Detect which cell encompasses the target text, then output its [x, y] center coordinate. 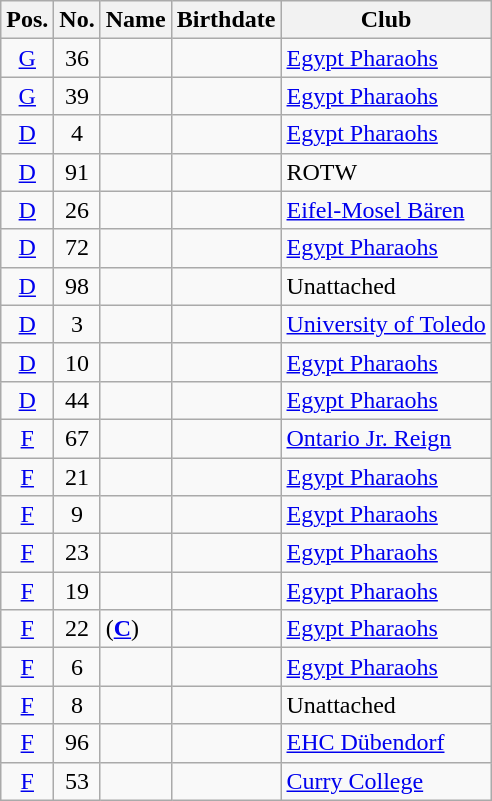
3 [77, 324]
EHC Dübendorf [386, 743]
4 [77, 134]
44 [77, 400]
Birthdate [226, 20]
39 [77, 96]
9 [77, 515]
Pos. [28, 20]
72 [77, 248]
(C) [136, 629]
96 [77, 743]
No. [77, 20]
22 [77, 629]
91 [77, 172]
Club [386, 20]
36 [77, 58]
67 [77, 438]
University of Toledo [386, 324]
19 [77, 591]
Ontario Jr. Reign [386, 438]
ROTW [386, 172]
53 [77, 781]
98 [77, 286]
21 [77, 477]
26 [77, 210]
6 [77, 667]
Eifel-Mosel Bären [386, 210]
23 [77, 553]
10 [77, 362]
Curry College [386, 781]
Name [136, 20]
8 [77, 705]
